Pinpoint the cell where the given text exists, returning its (X, Y) midpoint coordinate. 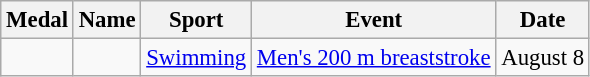
Men's 200 m breaststroke (374, 58)
Date (543, 20)
Sport (196, 20)
Name (107, 20)
Swimming (196, 58)
August 8 (543, 58)
Medal (38, 20)
Event (374, 20)
